Return the [x, y] coordinate for the center point of the cell that contains the specified text.  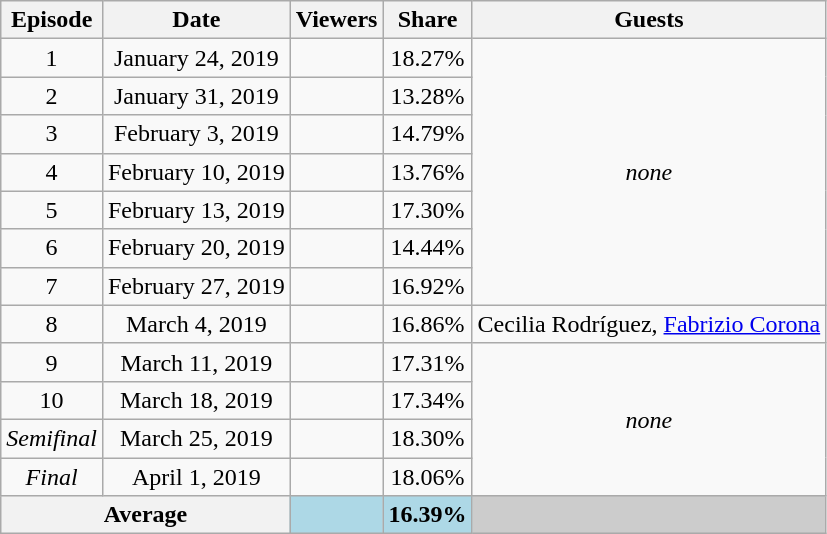
18.30% [428, 438]
Episode [52, 20]
March 25, 2019 [196, 438]
April 1, 2019 [196, 477]
18.06% [428, 477]
January 24, 2019 [196, 58]
March 18, 2019 [196, 400]
7 [52, 286]
January 31, 2019 [196, 96]
16.92% [428, 286]
March 4, 2019 [196, 324]
6 [52, 248]
Average [146, 515]
Viewers [336, 20]
2 [52, 96]
14.44% [428, 248]
5 [52, 210]
16.86% [428, 324]
10 [52, 400]
Guests [649, 20]
8 [52, 324]
14.79% [428, 134]
February 27, 2019 [196, 286]
Date [196, 20]
17.31% [428, 362]
Semifinal [52, 438]
1 [52, 58]
13.28% [428, 96]
March 11, 2019 [196, 362]
4 [52, 172]
18.27% [428, 58]
17.34% [428, 400]
9 [52, 362]
February 3, 2019 [196, 134]
February 20, 2019 [196, 248]
Cecilia Rodríguez, Fabrizio Corona [649, 324]
16.39% [428, 515]
13.76% [428, 172]
Final [52, 477]
17.30% [428, 210]
Share [428, 20]
3 [52, 134]
February 10, 2019 [196, 172]
February 13, 2019 [196, 210]
